Capture the cell that displays the provided text and extract its (X, Y) central coordinate. 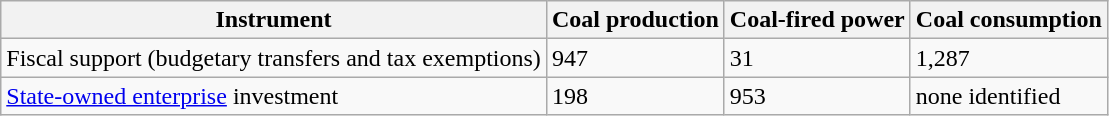
Coal consumption (1008, 20)
Coal production (635, 20)
State-owned enterprise investment (274, 96)
none identified (1008, 96)
Coal-fired power (817, 20)
953 (817, 96)
947 (635, 58)
198 (635, 96)
Fiscal support (budgetary transfers and tax exemptions) (274, 58)
1,287 (1008, 58)
31 (817, 58)
Instrument (274, 20)
